For the text-containing cell, return its midpoint in [x, y] coordinate format. 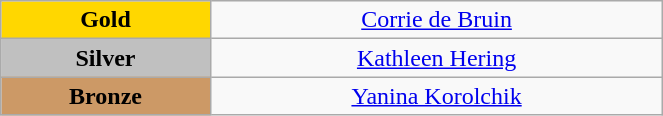
Corrie de Bruin [436, 20]
Yanina Korolchik [436, 96]
Bronze [106, 96]
Gold [106, 20]
Kathleen Hering [436, 58]
Silver [106, 58]
